Locate the cell with the specified text and output its [x, y] center coordinate. 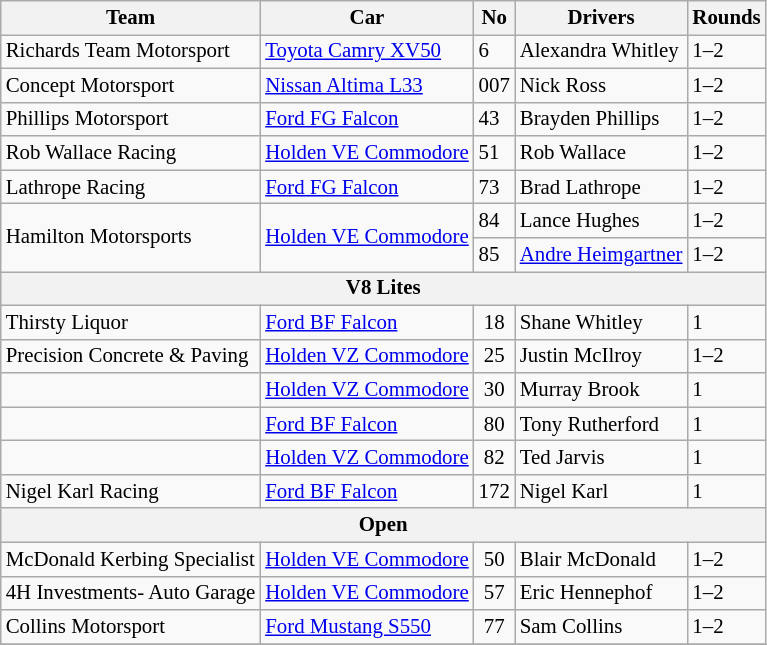
Open [384, 525]
Phillips Motorsport [131, 119]
172 [494, 491]
Lance Hughes [602, 221]
Nick Ross [602, 85]
Richards Team Motorsport [131, 51]
No [494, 18]
25 [494, 356]
82 [494, 458]
30 [494, 390]
Lathrope Racing [131, 187]
Car [366, 18]
Andre Heimgartner [602, 255]
Sam Collins [602, 627]
Precision Concrete & Paving [131, 356]
84 [494, 221]
Rounds [726, 18]
Alexandra Whitley [602, 51]
Collins Motorsport [131, 627]
007 [494, 85]
Justin McIlroy [602, 356]
50 [494, 559]
18 [494, 322]
Nigel Karl Racing [131, 491]
Eric Hennephof [602, 593]
85 [494, 255]
Tony Rutherford [602, 424]
Murray Brook [602, 390]
77 [494, 627]
80 [494, 424]
Brayden Phillips [602, 119]
43 [494, 119]
V8 Lites [384, 288]
Brad Lathrope [602, 187]
Team [131, 18]
51 [494, 153]
73 [494, 187]
4H Investments- Auto Garage [131, 593]
McDonald Kerbing Specialist [131, 559]
Hamilton Motorsports [131, 238]
Thirsty Liquor [131, 322]
6 [494, 51]
57 [494, 593]
Nissan Altima L33 [366, 85]
Rob Wallace [602, 153]
Ford Mustang S550 [366, 627]
Shane Whitley [602, 322]
Nigel Karl [602, 491]
Toyota Camry XV50 [366, 51]
Concept Motorsport [131, 85]
Drivers [602, 18]
Ted Jarvis [602, 458]
Blair McDonald [602, 559]
Rob Wallace Racing [131, 153]
